Pinpoint the cell where the given text exists, returning its [x, y] midpoint coordinate. 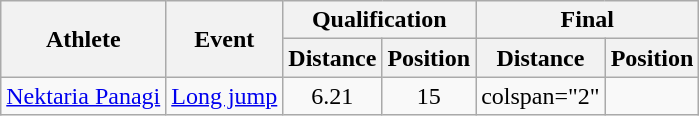
Final [588, 20]
15 [429, 96]
colspan="2" [541, 96]
Qualification [380, 20]
6.21 [332, 96]
Nektaria Panagi [84, 96]
Long jump [224, 96]
Event [224, 39]
Athlete [84, 39]
